Output the [X, Y] coordinate of the center of the cell containing the given text.  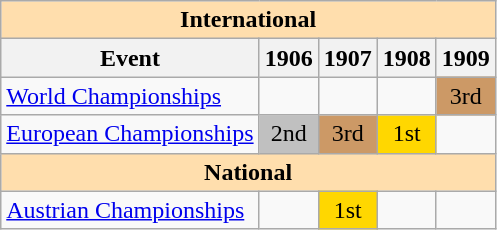
1908 [406, 58]
1907 [348, 58]
International [248, 20]
Austrian Championships [130, 210]
European Championships [130, 134]
World Championships [130, 96]
National [248, 172]
1906 [288, 58]
Event [130, 58]
1909 [466, 58]
2nd [288, 134]
